Determine the (x, y) coordinate at the center of the cell enclosing the given text.  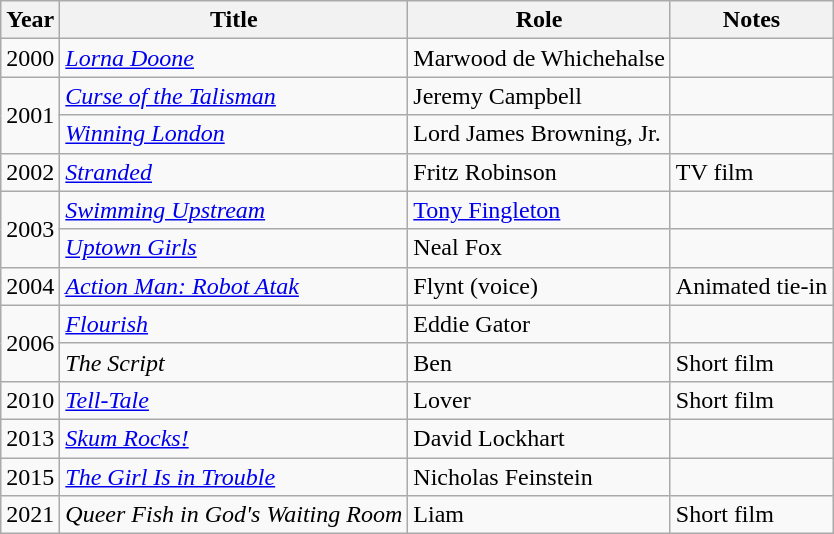
Marwood de Whichehalse (540, 58)
2001 (30, 115)
2010 (30, 400)
Tony Fingleton (540, 210)
Lord James Browning, Jr. (540, 134)
Title (234, 20)
Eddie Gator (540, 324)
2002 (30, 172)
Lover (540, 400)
David Lockhart (540, 438)
2004 (30, 286)
2013 (30, 438)
Uptown Girls (234, 248)
Stranded (234, 172)
Animated tie-in (751, 286)
Fritz Robinson (540, 172)
2015 (30, 477)
Lorna Doone (234, 58)
Neal Fox (540, 248)
Flynt (voice) (540, 286)
Year (30, 20)
Nicholas Feinstein (540, 477)
Winning London (234, 134)
Action Man: Robot Atak (234, 286)
Skum Rocks! (234, 438)
2003 (30, 229)
Notes (751, 20)
The Script (234, 362)
Role (540, 20)
Liam (540, 515)
TV film (751, 172)
The Girl Is in Trouble (234, 477)
Queer Fish in God's Waiting Room (234, 515)
Curse of the Talisman (234, 96)
2021 (30, 515)
Jeremy Campbell (540, 96)
Swimming Upstream (234, 210)
Tell-Tale (234, 400)
Flourish (234, 324)
2000 (30, 58)
2006 (30, 343)
Ben (540, 362)
